Output the (x, y) coordinate of the center of the cell containing the given text.  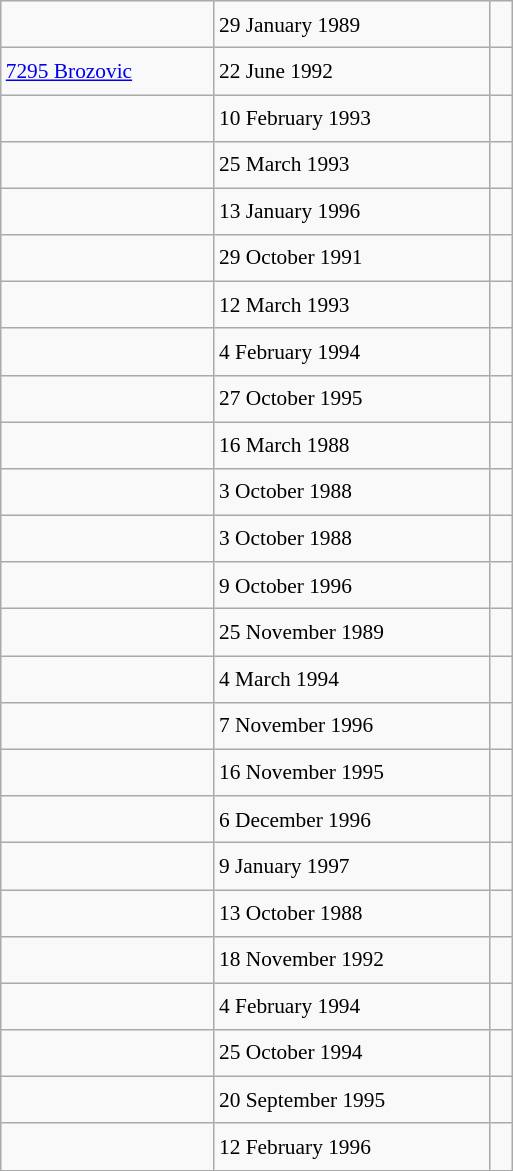
16 March 1988 (352, 446)
13 January 1996 (352, 212)
29 January 1989 (352, 24)
20 September 1995 (352, 1100)
12 February 1996 (352, 1146)
16 November 1995 (352, 772)
10 February 1993 (352, 118)
29 October 1991 (352, 258)
13 October 1988 (352, 914)
9 January 1997 (352, 866)
9 October 1996 (352, 586)
4 March 1994 (352, 680)
25 March 1993 (352, 164)
22 June 1992 (352, 72)
27 October 1995 (352, 398)
7 November 1996 (352, 726)
18 November 1992 (352, 960)
25 November 1989 (352, 632)
6 December 1996 (352, 820)
7295 Brozovic (108, 72)
25 October 1994 (352, 1054)
12 March 1993 (352, 306)
